Find where the given text appears and provide that cell's center as (X, Y) coordinate. 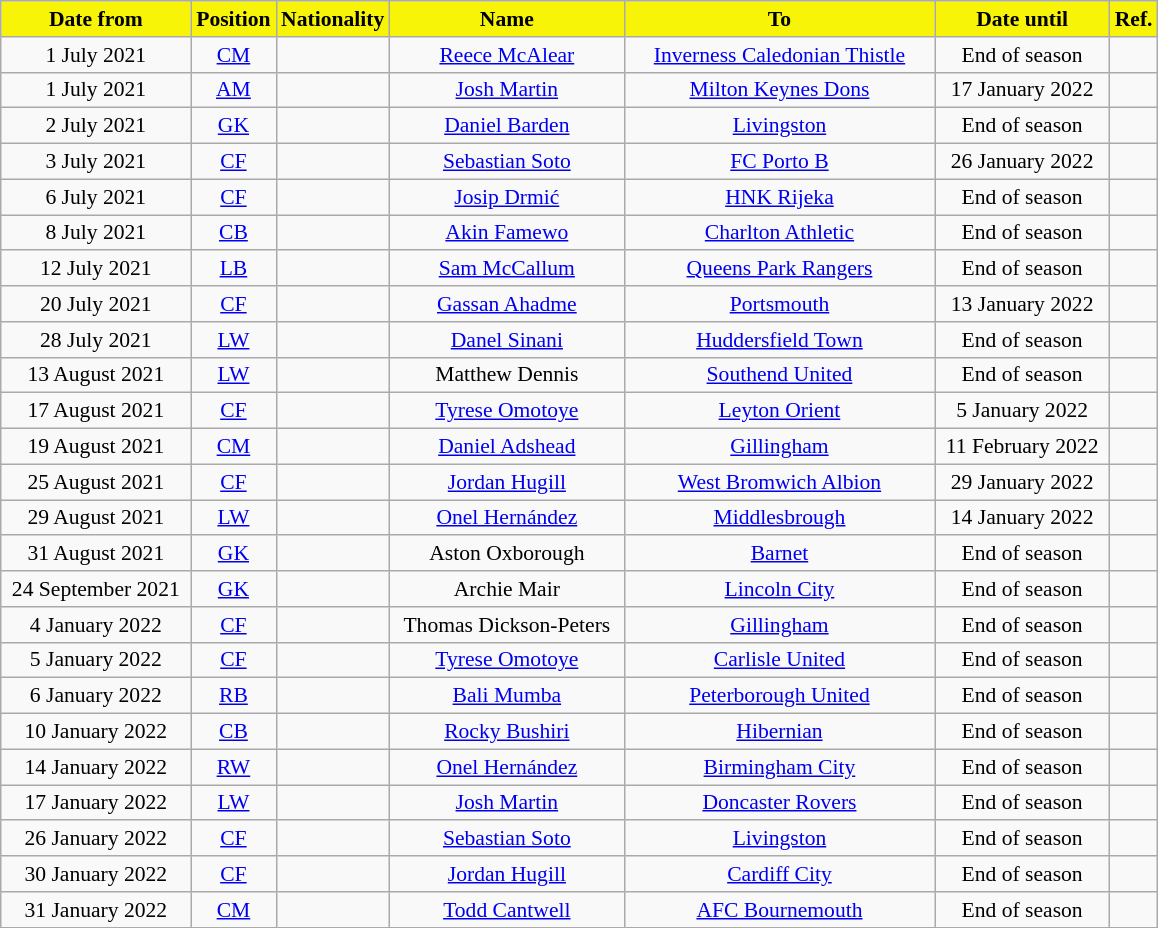
2 July 2021 (96, 126)
Lincoln City (779, 589)
Daniel Barden (506, 126)
31 January 2022 (96, 910)
Inverness Caledonian Thistle (779, 55)
Danel Sinani (506, 340)
30 January 2022 (96, 874)
LB (234, 269)
Queens Park Rangers (779, 269)
Milton Keynes Dons (779, 90)
HNK Rijeka (779, 197)
Aston Oxborough (506, 554)
Bali Mumba (506, 696)
Southend United (779, 375)
Josip Drmić (506, 197)
To (779, 19)
17 August 2021 (96, 411)
8 July 2021 (96, 233)
13 January 2022 (1022, 304)
Barnet (779, 554)
Matthew Dennis (506, 375)
Ref. (1134, 19)
11 February 2022 (1022, 447)
Gassan Ahadme (506, 304)
Todd Cantwell (506, 910)
Leyton Orient (779, 411)
20 July 2021 (96, 304)
Carlisle United (779, 660)
6 January 2022 (96, 696)
Middlesbrough (779, 518)
25 August 2021 (96, 482)
Charlton Athletic (779, 233)
Sam McCallum (506, 269)
13 August 2021 (96, 375)
Reece McAlear (506, 55)
29 August 2021 (96, 518)
RB (234, 696)
Position (234, 19)
Hibernian (779, 732)
Peterborough United (779, 696)
AFC Bournemouth (779, 910)
24 September 2021 (96, 589)
Birmingham City (779, 767)
28 July 2021 (96, 340)
10 January 2022 (96, 732)
Daniel Adshead (506, 447)
West Bromwich Albion (779, 482)
Rocky Bushiri (506, 732)
Name (506, 19)
Thomas Dickson-Peters (506, 625)
Date from (96, 19)
Cardiff City (779, 874)
29 January 2022 (1022, 482)
Archie Mair (506, 589)
12 July 2021 (96, 269)
Doncaster Rovers (779, 803)
Huddersfield Town (779, 340)
Akin Famewo (506, 233)
RW (234, 767)
AM (234, 90)
Date until (1022, 19)
19 August 2021 (96, 447)
FC Porto B (779, 162)
Nationality (332, 19)
4 January 2022 (96, 625)
6 July 2021 (96, 197)
Portsmouth (779, 304)
31 August 2021 (96, 554)
3 July 2021 (96, 162)
